Find where the given text appears and provide that cell's center as [x, y] coordinate. 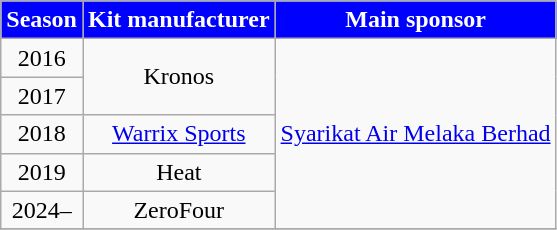
2018 [42, 134]
Kronos [178, 77]
2024– [42, 210]
Syarikat Air Melaka Berhad [416, 134]
Season [42, 20]
ZeroFour [178, 210]
Warrix Sports [178, 134]
Kit manufacturer [178, 20]
2016 [42, 58]
Heat [178, 172]
2019 [42, 172]
Main sponsor [416, 20]
2017 [42, 96]
